Pinpoint the cell where the given text exists, returning its [x, y] midpoint coordinate. 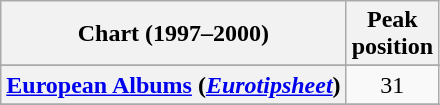
31 [392, 85]
European Albums (Eurotipsheet) [174, 85]
Chart (1997–2000) [174, 34]
Peakposition [392, 34]
